Locate the cell with the specified text and output its [x, y] center coordinate. 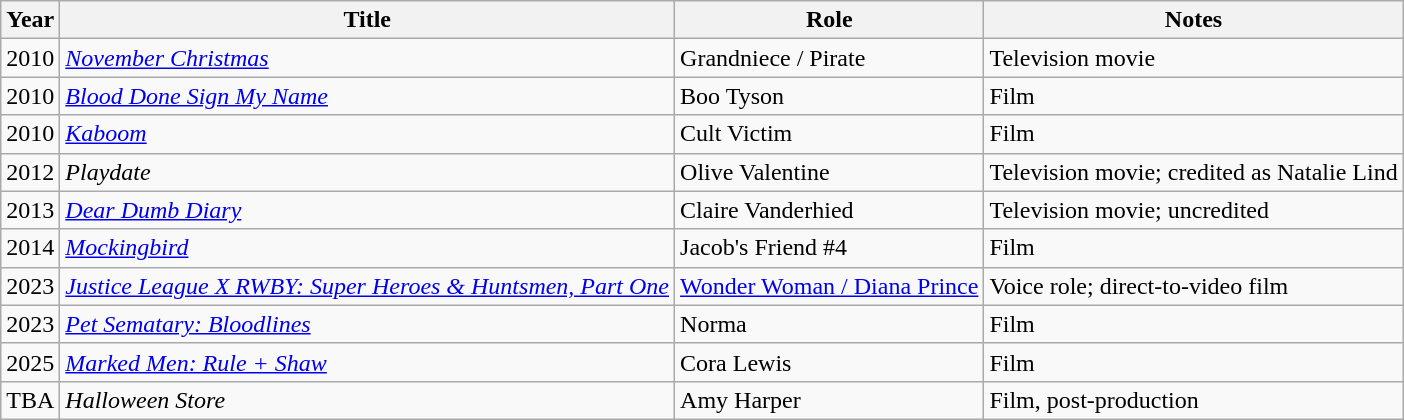
Title [368, 20]
Wonder Woman / Diana Prince [830, 286]
Notes [1194, 20]
Norma [830, 324]
Claire Vanderhied [830, 210]
Marked Men: Rule + Shaw [368, 362]
Playdate [368, 172]
2025 [30, 362]
TBA [30, 400]
Pet Sematary: Bloodlines [368, 324]
Halloween Store [368, 400]
Amy Harper [830, 400]
Justice League X RWBY: Super Heroes & Huntsmen, Part One [368, 286]
Olive Valentine [830, 172]
Kaboom [368, 134]
Voice role; direct-to-video film [1194, 286]
Boo Tyson [830, 96]
Grandniece / Pirate [830, 58]
Television movie; credited as Natalie Lind [1194, 172]
Mockingbird [368, 248]
Blood Done Sign My Name [368, 96]
2014 [30, 248]
Year [30, 20]
November Christmas [368, 58]
Cult Victim [830, 134]
2012 [30, 172]
Role [830, 20]
Television movie [1194, 58]
Cora Lewis [830, 362]
Jacob's Friend #4 [830, 248]
Film, post-production [1194, 400]
2013 [30, 210]
Dear Dumb Diary [368, 210]
Television movie; uncredited [1194, 210]
